Return [x, y] of the center of cell containing provided text 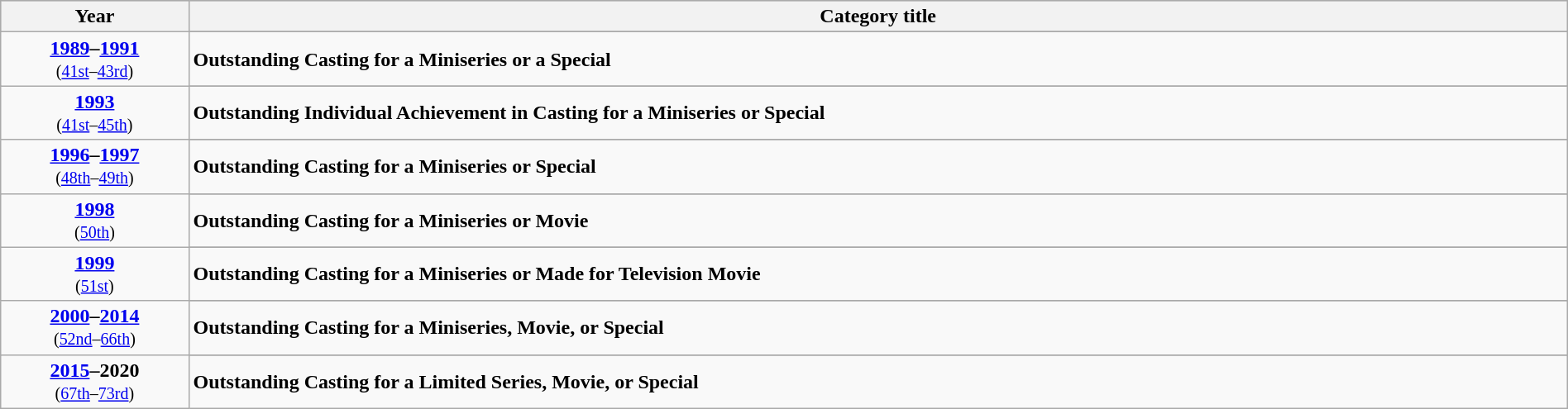
1996–1997(48th–49th) [94, 167]
Outstanding Casting for a Miniseries or Special [878, 167]
Outstanding Casting for a Miniseries or a Special [878, 59]
1989–1991(41st–43rd) [94, 59]
2000–2014(52nd–66th) [94, 327]
Category title [878, 17]
2015–2020(67th–73rd) [94, 382]
1993(41st–45th) [94, 112]
1998(50th) [94, 220]
1999(51st) [94, 274]
Outstanding Individual Achievement in Casting for a Miniseries or Special [878, 112]
Outstanding Casting for a Miniseries or Movie [878, 220]
Outstanding Casting for a Miniseries, Movie, or Special [878, 327]
Outstanding Casting for a Limited Series, Movie, or Special [878, 382]
Outstanding Casting for a Miniseries or Made for Television Movie [878, 274]
Year [94, 17]
